From the cell containing the given text, extract its center point as [X, Y] coordinate. 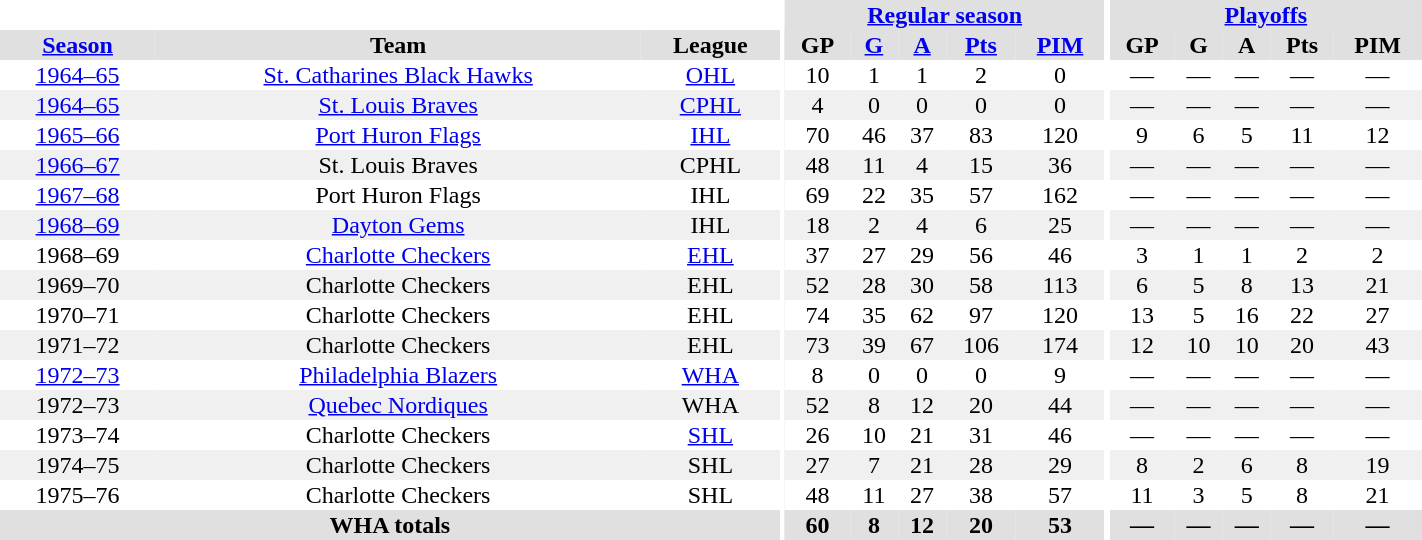
113 [1060, 285]
19 [1378, 465]
39 [874, 345]
15 [981, 165]
1971–72 [78, 345]
106 [981, 345]
53 [1060, 525]
Dayton Gems [398, 225]
16 [1247, 315]
44 [1060, 405]
18 [818, 225]
30 [922, 285]
97 [981, 315]
26 [818, 435]
1974–75 [78, 465]
58 [981, 285]
174 [1060, 345]
1967–68 [78, 195]
1969–70 [78, 285]
69 [818, 195]
League [710, 45]
1965–66 [78, 135]
70 [818, 135]
1970–71 [78, 315]
Quebec Nordiques [398, 405]
67 [922, 345]
1973–74 [78, 435]
Philadelphia Blazers [398, 375]
OHL [710, 75]
7 [874, 465]
43 [1378, 345]
83 [981, 135]
Season [78, 45]
62 [922, 315]
31 [981, 435]
WHA totals [390, 525]
St. Catharines Black Hawks [398, 75]
1975–76 [78, 495]
36 [1060, 165]
74 [818, 315]
1966–67 [78, 165]
Regular season [944, 15]
Playoffs [1266, 15]
73 [818, 345]
162 [1060, 195]
38 [981, 495]
Team [398, 45]
56 [981, 255]
25 [1060, 225]
60 [818, 525]
